Output the [x, y] coordinate of the center of the cell containing the given text.  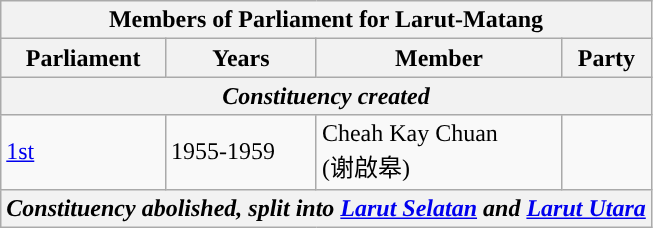
1st [84, 152]
1955-1959 [242, 152]
Members of Parliament for Larut-Matang [326, 20]
Party [607, 58]
Member [438, 58]
Constituency abolished, split into Larut Selatan and Larut Utara [326, 208]
Constituency created [326, 96]
Years [242, 58]
Cheah Kay Chuan (谢啟皋) [438, 152]
Parliament [84, 58]
